Determine the (x, y) coordinate at the center of the cell enclosing the given text.  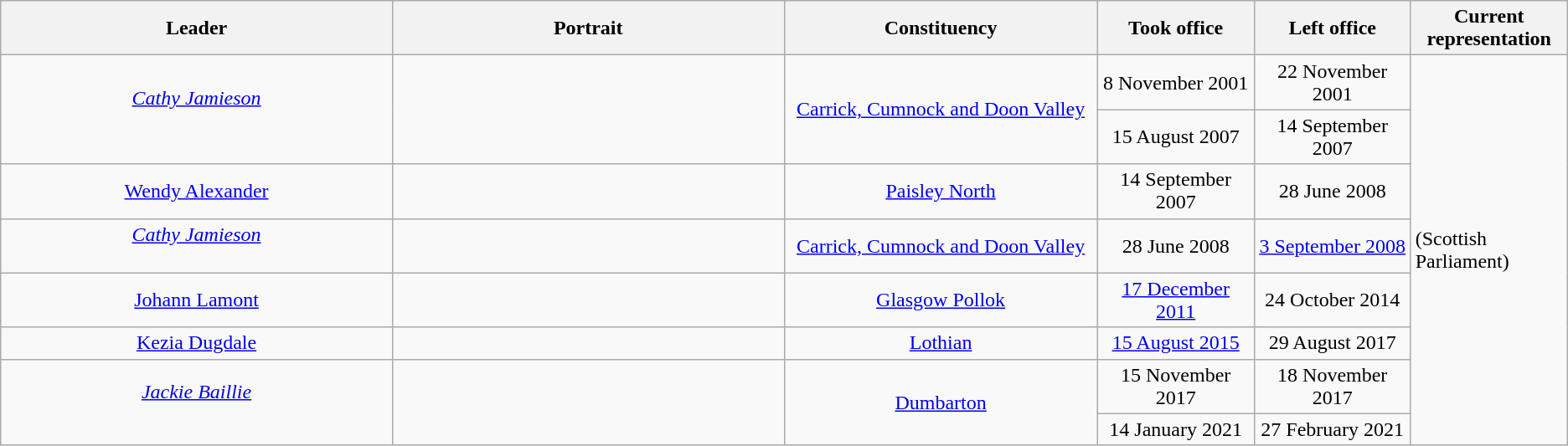
17 December 2011 (1176, 300)
15 November 2017 (1176, 387)
Current representation (1489, 28)
Lothian (941, 343)
8 November 2001 (1176, 82)
Took office (1176, 28)
Paisley North (941, 191)
15 August 2007 (1176, 137)
3 September 2008 (1332, 246)
Left office (1332, 28)
Jackie Baillie (197, 402)
18 November 2017 (1332, 387)
14 January 2021 (1176, 429)
29 August 2017 (1332, 343)
24 October 2014 (1332, 300)
Wendy Alexander (197, 191)
Dumbarton (941, 402)
Glasgow Pollok (941, 300)
Constituency (941, 28)
Portrait (588, 28)
15 August 2015 (1176, 343)
27 February 2021 (1332, 429)
Leader (197, 28)
Johann Lamont (197, 300)
Kezia Dugdale (197, 343)
22 November 2001 (1332, 82)
(Scottish Parliament) (1489, 250)
